Identify which cell holds the provided text, then report its (x, y) central coordinate. 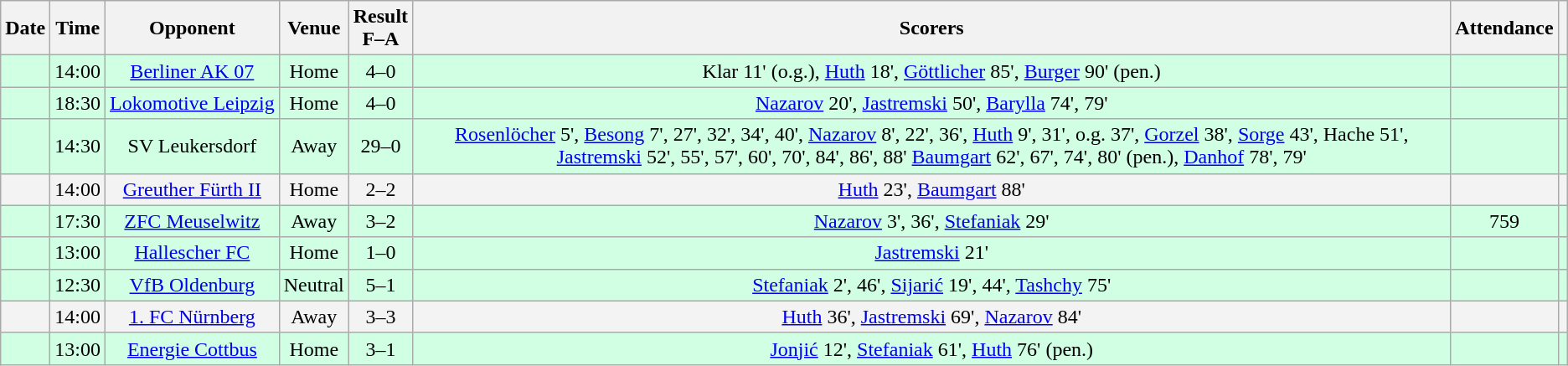
1–0 (380, 253)
759 (1504, 221)
SV Leukersdorf (193, 146)
18:30 (78, 103)
Opponent (193, 28)
Scorers (931, 28)
Jastremski 21' (931, 253)
3–1 (380, 348)
14:30 (78, 146)
Huth 23', Baumgart 88' (931, 189)
29–0 (380, 146)
Venue (313, 28)
Klar 11' (o.g.), Huth 18', Göttlicher 85', Burger 90' (pen.) (931, 71)
ZFC Meuselwitz (193, 221)
3–3 (380, 317)
Greuther Fürth II (193, 189)
Nazarov 20', Jastremski 50', Barylla 74', 79' (931, 103)
5–1 (380, 285)
VfB Oldenburg (193, 285)
1. FC Nürnberg (193, 317)
Stefaniak 2', 46', Sijarić 19', 44', Tashchy 75' (931, 285)
Hallescher FC (193, 253)
Lokomotive Leipzig (193, 103)
Nazarov 3', 36', Stefaniak 29' (931, 221)
Huth 36', Jastremski 69', Nazarov 84' (931, 317)
Attendance (1504, 28)
Neutral (313, 285)
12:30 (78, 285)
Energie Cottbus (193, 348)
Date (25, 28)
Berliner AK 07 (193, 71)
3–2 (380, 221)
17:30 (78, 221)
Jonjić 12', Stefaniak 61', Huth 76' (pen.) (931, 348)
Time (78, 28)
ResultF–A (380, 28)
2–2 (380, 189)
